Pinpoint the cell where the given text exists, returning its [X, Y] midpoint coordinate. 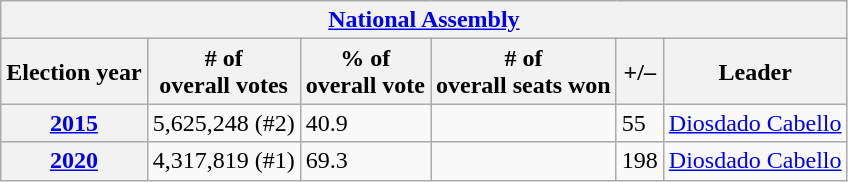
2020 [74, 161]
# ofoverall votes [224, 72]
4,317,819 (#1) [224, 161]
69.3 [365, 161]
198 [640, 161]
Election year [74, 72]
40.9 [365, 123]
+/– [640, 72]
# ofoverall seats won [524, 72]
Leader [755, 72]
% ofoverall vote [365, 72]
National Assembly [424, 20]
5,625,248 (#2) [224, 123]
2015 [74, 123]
55 [640, 123]
